Return the [X, Y] coordinate for the center point of the cell that contains the specified text.  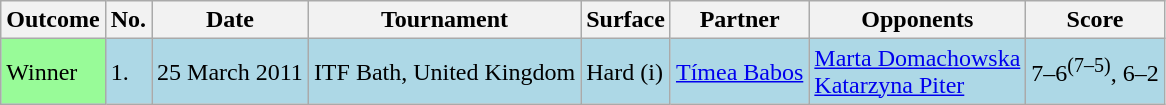
7–6(7–5), 6–2 [1095, 72]
Tournament [444, 20]
1. [128, 72]
Hard (i) [626, 72]
No. [128, 20]
Date [230, 20]
Outcome [53, 20]
Partner [739, 20]
Marta Domachowska Katarzyna Piter [918, 72]
Winner [53, 72]
Surface [626, 20]
Score [1095, 20]
25 March 2011 [230, 72]
Tímea Babos [739, 72]
Opponents [918, 20]
ITF Bath, United Kingdom [444, 72]
